Capture the cell that displays the provided text and extract its [X, Y] central coordinate. 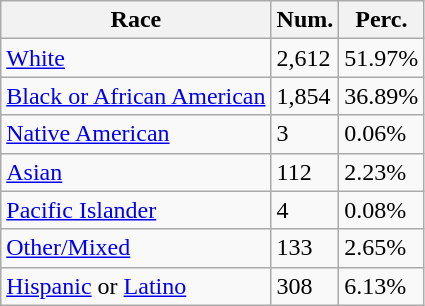
308 [305, 286]
Race [136, 20]
1,854 [305, 96]
Native American [136, 134]
Black or African American [136, 96]
0.08% [382, 210]
112 [305, 172]
Num. [305, 20]
2.23% [382, 172]
White [136, 58]
4 [305, 210]
Asian [136, 172]
133 [305, 248]
0.06% [382, 134]
2,612 [305, 58]
3 [305, 134]
Perc. [382, 20]
2.65% [382, 248]
6.13% [382, 286]
51.97% [382, 58]
Other/Mixed [136, 248]
36.89% [382, 96]
Hispanic or Latino [136, 286]
Pacific Islander [136, 210]
